Determine the (x, y) coordinate at the center of the cell enclosing the given text.  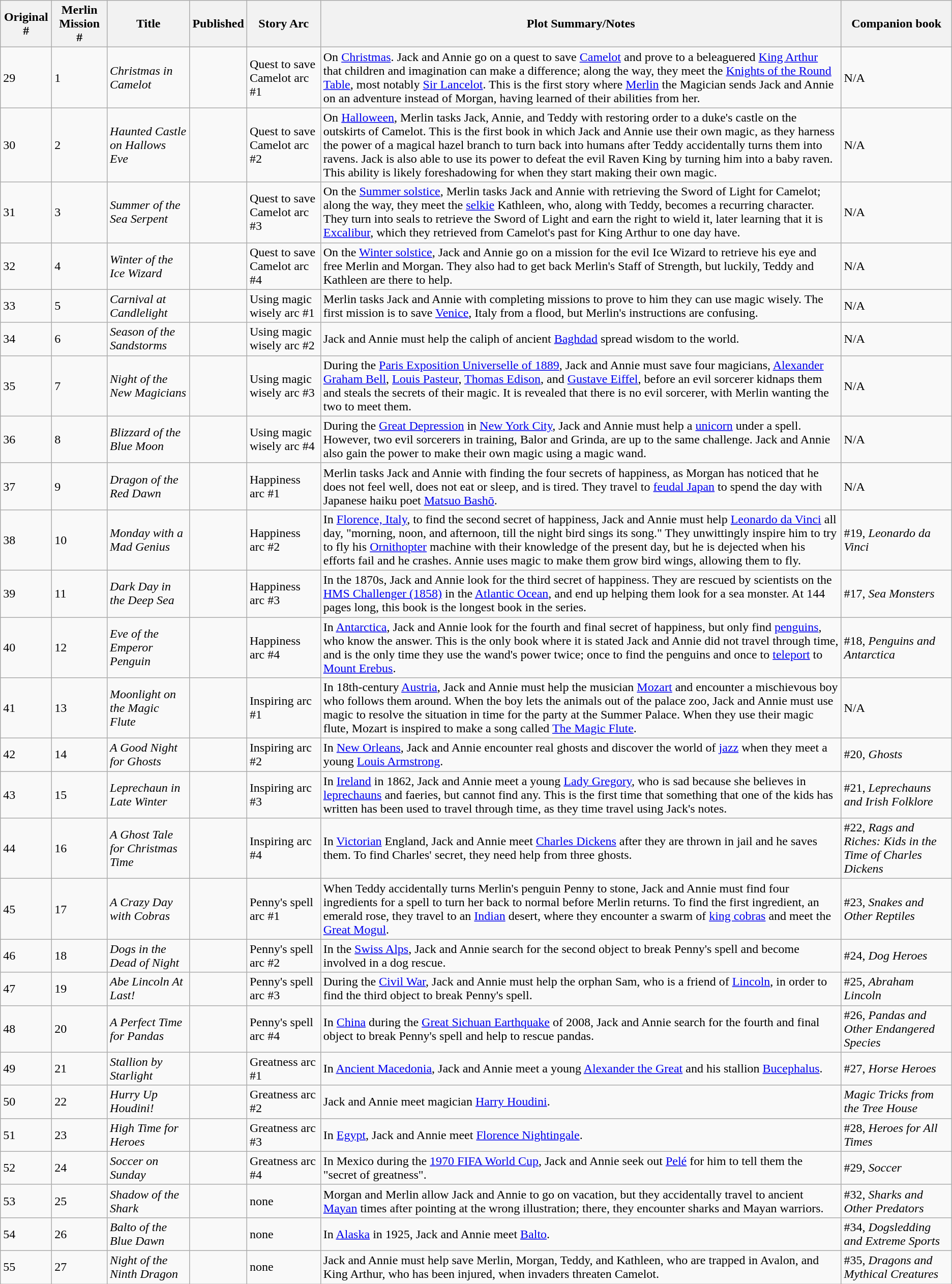
46 (26, 956)
Winter of the Ice Wizard (148, 266)
Leprechaun in Late Winter (148, 795)
In New Orleans, Jack and Annie encounter real ghosts and discover the world of jazz when they meet a young Louis Armstrong. (581, 755)
Shadow of the Shark (148, 1201)
Title (148, 24)
42 (26, 755)
Penny's spell arc #1 (284, 909)
Stallion by Starlight (148, 1069)
Soccer on Sunday (148, 1168)
Dark Day in the Deep Sea (148, 593)
In the Swiss Alps, Jack and Annie search for the second object to break Penny's spell and become involved in a dog rescue. (581, 956)
12 (79, 648)
#26, Pandas and Other Endangered Species (896, 1029)
21 (79, 1069)
10 (79, 540)
Using magic wisely arc #2 (284, 339)
#20, Ghosts (896, 755)
Haunted Castle on Hallows Eve (148, 145)
13 (79, 708)
41 (26, 708)
Abe Lincoln At Last! (148, 989)
#35, Dragons and Mythical Creatures (896, 1267)
35 (26, 385)
Inspiring arc #3 (284, 795)
45 (26, 909)
A Crazy Day with Cobras (148, 909)
Hurry Up Houdini! (148, 1101)
26 (79, 1234)
40 (26, 648)
15 (79, 795)
Greatness arc #4 (284, 1168)
Magic Tricks from the Tree House (896, 1101)
Happiness arc #2 (284, 540)
49 (26, 1069)
#29, Soccer (896, 1168)
#32, Sharks and Other Predators (896, 1201)
1 (79, 77)
29 (26, 77)
During the Civil War, Jack and Annie must help the orphan Sam, who is a friend of Lincoln, in order to find the third object to break Penny's spell. (581, 989)
#23, Snakes and Other Reptiles (896, 909)
Quest to save Camelot arc #1 (284, 77)
Greatness arc #1 (284, 1069)
Greatness arc #3 (284, 1135)
52 (26, 1168)
36 (26, 439)
30 (26, 145)
22 (79, 1101)
Happiness arc #1 (284, 486)
43 (26, 795)
Moonlight on the Magic Flute (148, 708)
6 (79, 339)
Quest to save Camelot arc #3 (284, 213)
Inspiring arc #2 (284, 755)
Dragon of the Red Dawn (148, 486)
Greatness arc #2 (284, 1101)
32 (26, 266)
5 (79, 306)
50 (26, 1101)
20 (79, 1029)
38 (26, 540)
53 (26, 1201)
Story Arc (284, 24)
51 (26, 1135)
In Egypt, Jack and Annie meet Florence Nightingale. (581, 1135)
Inspiring arc #4 (284, 848)
31 (26, 213)
Happiness arc #4 (284, 648)
3 (79, 213)
44 (26, 848)
Quest to save Camelot arc #2 (284, 145)
34 (26, 339)
#18, Penguins and Antarctica (896, 648)
In Mexico during the 1970 FIFA World Cup, Jack and Annie seek out Pelé for him to tell them the "secret of greatness". (581, 1168)
27 (79, 1267)
Season of the Sandstorms (148, 339)
Quest to save Camelot arc #4 (284, 266)
Plot Summary/Notes (581, 24)
14 (79, 755)
16 (79, 848)
Penny's spell arc #2 (284, 956)
Original # (26, 24)
#34, Dogsledding and Extreme Sports (896, 1234)
25 (79, 1201)
Jack and Annie must help the caliph of ancient Baghdad spread wisdom to the world. (581, 339)
18 (79, 956)
54 (26, 1234)
In Ancient Macedonia, Jack and Annie meet a young Alexander the Great and his stallion Bucephalus. (581, 1069)
4 (79, 266)
24 (79, 1168)
7 (79, 385)
#27, Horse Heroes (896, 1069)
Using magic wisely arc #4 (284, 439)
Blizzard of the Blue Moon (148, 439)
A Perfect Time for Pandas (148, 1029)
Dogs in the Dead of Night (148, 956)
Penny's spell arc #4 (284, 1029)
Summer of the Sea Serpent (148, 213)
19 (79, 989)
17 (79, 909)
Balto of the Blue Dawn (148, 1234)
Christmas in Camelot (148, 77)
8 (79, 439)
In Alaska in 1925, Jack and Annie meet Balto. (581, 1234)
23 (79, 1135)
#24, Dog Heroes (896, 956)
High Time for Heroes (148, 1135)
55 (26, 1267)
39 (26, 593)
33 (26, 306)
11 (79, 593)
A Ghost Tale for Christmas Time (148, 848)
Inspiring arc #1 (284, 708)
#22, Rags and Riches: Kids in the Time of Charles Dickens (896, 848)
Carnival at Candlelight (148, 306)
#21, Leprechauns and Irish Folklore (896, 795)
Penny's spell arc #3 (284, 989)
A Good Night for Ghosts (148, 755)
Using magic wisely arc #3 (284, 385)
48 (26, 1029)
9 (79, 486)
Companion book (896, 24)
37 (26, 486)
Night of the New Magicians (148, 385)
47 (26, 989)
Merlin Mission # (79, 24)
Published (218, 24)
#19, Leonardo da Vinci (896, 540)
Monday with a Mad Genius (148, 540)
Eve of the Emperor Penguin (148, 648)
Night of the Ninth Dragon (148, 1267)
Happiness arc #3 (284, 593)
Jack and Annie meet magician Harry Houdini. (581, 1101)
2 (79, 145)
#17, Sea Monsters (896, 593)
Using magic wisely arc #1 (284, 306)
#28, Heroes for All Times (896, 1135)
#25, Abraham Lincoln (896, 989)
